Determine the [x, y] coordinate at the center of the cell enclosing the given text.  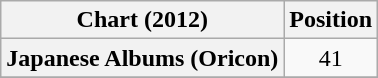
Position [331, 20]
41 [331, 58]
Chart (2012) [142, 20]
Japanese Albums (Oricon) [142, 58]
